Pinpoint the cell where the given text exists, returning its (x, y) midpoint coordinate. 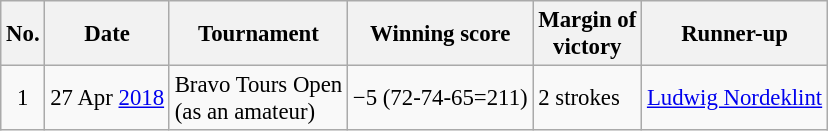
No. (23, 34)
Tournament (258, 34)
Date (107, 34)
Bravo Tours Open(as an amateur) (258, 98)
−5 (72-74-65=211) (440, 98)
Runner-up (735, 34)
27 Apr 2018 (107, 98)
Margin ofvictory (588, 34)
1 (23, 98)
Ludwig Nordeklint (735, 98)
Winning score (440, 34)
2 strokes (588, 98)
